Extract the [X, Y] coordinate from the center of the cell holding the provided text.  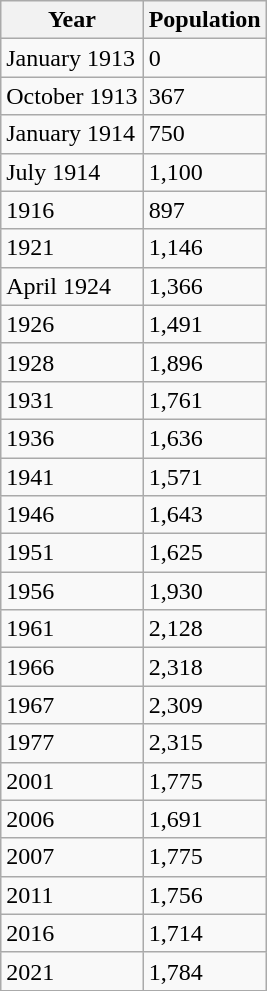
1,714 [204, 933]
1916 [72, 210]
January 1913 [72, 58]
Year [72, 20]
2,315 [204, 743]
1,366 [204, 286]
2,128 [204, 629]
2016 [72, 933]
1,930 [204, 591]
2011 [72, 895]
2007 [72, 857]
2,318 [204, 667]
1,571 [204, 477]
1,636 [204, 438]
1977 [72, 743]
897 [204, 210]
1921 [72, 248]
1967 [72, 705]
1,761 [204, 400]
1946 [72, 515]
1,784 [204, 971]
0 [204, 58]
2,309 [204, 705]
367 [204, 96]
October 1913 [72, 96]
1,625 [204, 553]
1,491 [204, 324]
1,691 [204, 819]
2006 [72, 819]
1926 [72, 324]
1,643 [204, 515]
1,146 [204, 248]
January 1914 [72, 134]
April 1924 [72, 286]
1941 [72, 477]
July 1914 [72, 172]
1,896 [204, 362]
1936 [72, 438]
1951 [72, 553]
1,756 [204, 895]
1961 [72, 629]
750 [204, 134]
2001 [72, 781]
1956 [72, 591]
Population [204, 20]
1966 [72, 667]
1,100 [204, 172]
1928 [72, 362]
2021 [72, 971]
1931 [72, 400]
